Extract the (x, y) coordinate from the center of the cell holding the provided text.  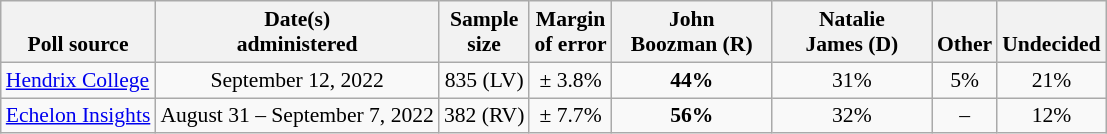
August 31 – September 7, 2022 (297, 116)
Undecided (1051, 32)
Marginof error (570, 32)
12% (1051, 116)
32% (852, 116)
NatalieJames (D) (852, 32)
Echelon Insights (78, 116)
56% (692, 116)
44% (692, 80)
Poll source (78, 32)
± 3.8% (570, 80)
Other (964, 32)
± 7.7% (570, 116)
21% (1051, 80)
Date(s)administered (297, 32)
– (964, 116)
Samplesize (484, 32)
382 (RV) (484, 116)
Hendrix College (78, 80)
31% (852, 80)
JohnBoozman (R) (692, 32)
September 12, 2022 (297, 80)
835 (LV) (484, 80)
5% (964, 80)
